Detect which cell encompasses the target text, then output its (X, Y) center coordinate. 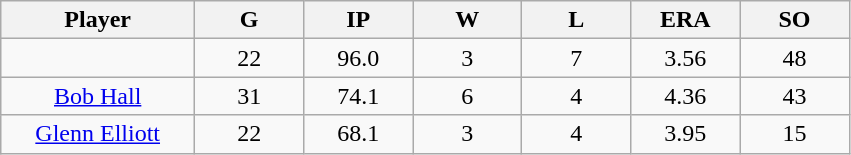
3.56 (686, 58)
Player (98, 20)
W (468, 20)
74.1 (358, 96)
SO (794, 20)
3.95 (686, 134)
Glenn Elliott (98, 134)
43 (794, 96)
6 (468, 96)
IP (358, 20)
L (576, 20)
4.36 (686, 96)
Bob Hall (98, 96)
96.0 (358, 58)
31 (250, 96)
15 (794, 134)
48 (794, 58)
G (250, 20)
ERA (686, 20)
7 (576, 58)
68.1 (358, 134)
